Pinpoint the cell where the given text exists, returning its (x, y) midpoint coordinate. 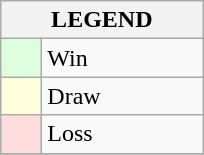
Draw (122, 96)
Loss (122, 134)
LEGEND (102, 20)
Win (122, 58)
